Extract the [X, Y] coordinate from the center of the cell holding the provided text.  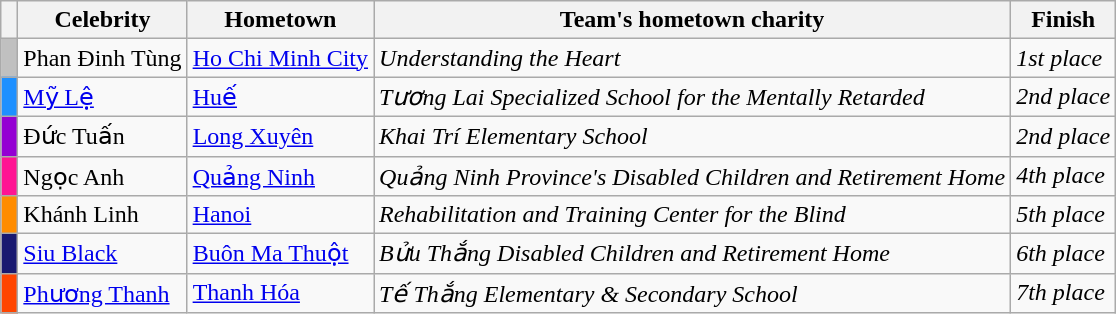
Quảng Ninh Province's Disabled Children and Retirement Home [692, 176]
Phan Đinh Tùng [102, 58]
Siu Black [102, 254]
Huế [280, 97]
4th place [1064, 176]
1st place [1064, 58]
5th place [1064, 215]
Long Xuyên [280, 136]
Khai Trí Elementary School [692, 136]
Ho Chi Minh City [280, 58]
Hometown [280, 20]
Team's hometown charity [692, 20]
Tương Lai Specialized School for the Mentally Retarded [692, 97]
Khánh Linh [102, 215]
Bửu Thắng Disabled Children and Retirement Home [692, 254]
Mỹ Lệ [102, 97]
Rehabilitation and Training Center for the Blind [692, 215]
Understanding the Heart [692, 58]
Tế Thắng Elementary & Secondary School [692, 293]
7th place [1064, 293]
Finish [1064, 20]
6th place [1064, 254]
Ngọc Anh [102, 176]
Buôn Ma Thuột [280, 254]
Phương Thanh [102, 293]
Quảng Ninh [280, 176]
Celebrity [102, 20]
Hanoi [280, 215]
Thanh Hóa [280, 293]
Đức Tuấn [102, 136]
